Provide the [x, y] coordinate of the cell's center where the given text is located.  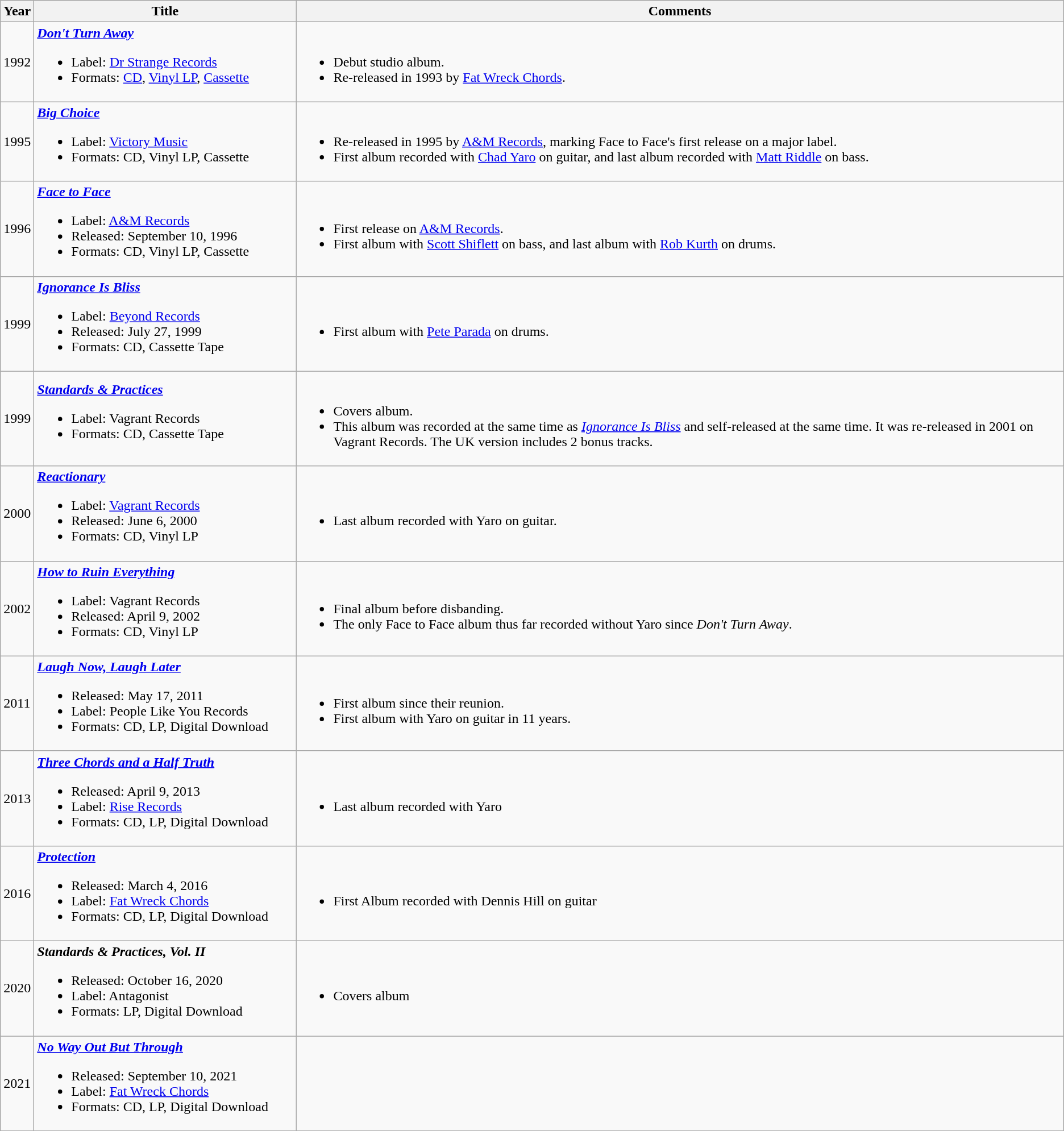
Big ChoiceLabel: Victory MusicFormats: CD, Vinyl LP, Cassette [165, 142]
Last album recorded with Yaro [680, 798]
Ignorance Is BlissLabel: Beyond RecordsReleased: July 27, 1999Formats: CD, Cassette Tape [165, 324]
Year [17, 11]
First release on A&M Records.First album with Scott Shiflett on bass, and last album with Rob Kurth on drums. [680, 228]
2021 [17, 1083]
2011 [17, 704]
Don't Turn AwayLabel: Dr Strange RecordsFormats: CD, Vinyl LP, Cassette [165, 62]
Final album before disbanding.The only Face to Face album thus far recorded without Yaro since Don't Turn Away. [680, 608]
Standards & Practices, Vol. IIReleased: October 16, 2020Label: AntagonistFormats: LP, Digital Download [165, 988]
Face to FaceLabel: A&M RecordsReleased: September 10, 1996Formats: CD, Vinyl LP, Cassette [165, 228]
Last album recorded with Yaro on guitar. [680, 514]
First Album recorded with Dennis Hill on guitar [680, 893]
First album since their reunion.First album with Yaro on guitar in 11 years. [680, 704]
2016 [17, 893]
No Way Out But ThroughReleased: September 10, 2021Label: Fat Wreck ChordsFormats: CD, LP, Digital Download [165, 1083]
Standards & PracticesLabel: Vagrant RecordsFormats: CD, Cassette Tape [165, 418]
2002 [17, 608]
First album with Pete Parada on drums. [680, 324]
Covers album [680, 988]
ReactionaryLabel: Vagrant RecordsReleased: June 6, 2000Formats: CD, Vinyl LP [165, 514]
2013 [17, 798]
Three Chords and a Half TruthReleased: April 9, 2013Label: Rise RecordsFormats: CD, LP, Digital Download [165, 798]
How to Ruin EverythingLabel: Vagrant RecordsReleased: April 9, 2002Formats: CD, Vinyl LP [165, 608]
1992 [17, 62]
2000 [17, 514]
Debut studio album.Re-released in 1993 by Fat Wreck Chords. [680, 62]
Comments [680, 11]
1996 [17, 228]
1995 [17, 142]
Title [165, 11]
ProtectionReleased: March 4, 2016Label: Fat Wreck ChordsFormats: CD, LP, Digital Download [165, 893]
Laugh Now, Laugh LaterReleased: May 17, 2011Label: People Like You RecordsFormats: CD, LP, Digital Download [165, 704]
2020 [17, 988]
